Identify which cell holds the provided text, then report its [X, Y] central coordinate. 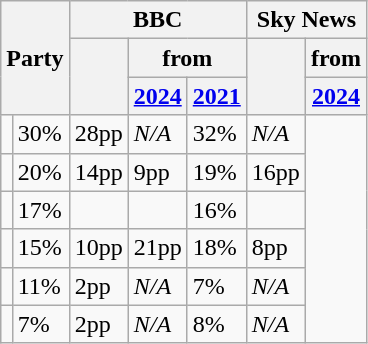
9pp [158, 172]
32% [216, 134]
15% [40, 248]
20% [40, 172]
30% [40, 134]
11% [40, 286]
21pp [158, 248]
8% [216, 324]
8pp [276, 248]
18% [216, 248]
28pp [98, 134]
2021 [216, 96]
17% [40, 210]
BBC [158, 20]
16% [216, 210]
Party [35, 58]
19% [216, 172]
14pp [98, 172]
10pp [98, 248]
16pp [276, 172]
Sky News [306, 20]
